Detect which cell encompasses the target text, then output its (X, Y) center coordinate. 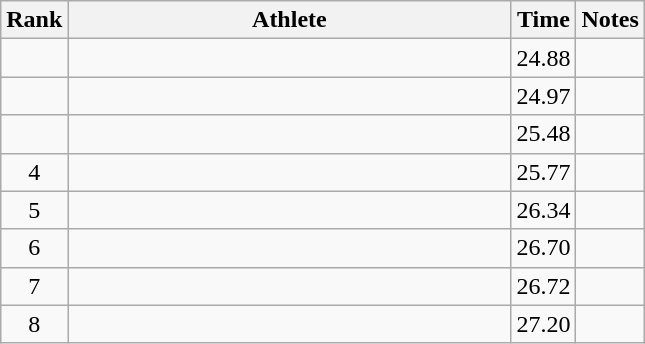
7 (34, 286)
6 (34, 248)
Notes (610, 20)
4 (34, 172)
25.77 (544, 172)
Time (544, 20)
26.34 (544, 210)
5 (34, 210)
24.97 (544, 96)
25.48 (544, 134)
8 (34, 324)
26.70 (544, 248)
27.20 (544, 324)
24.88 (544, 58)
Rank (34, 20)
Athlete (290, 20)
26.72 (544, 286)
